Determine the (x, y) coordinate at the center of the cell enclosing the given text.  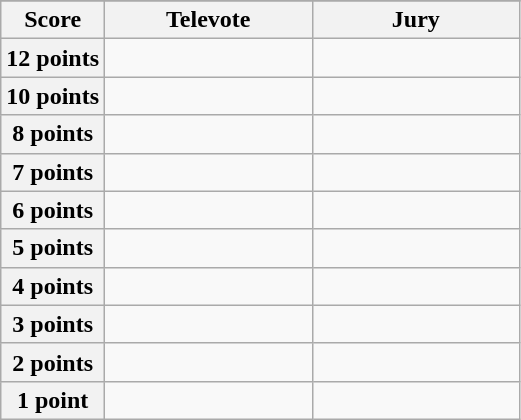
6 points (53, 210)
3 points (53, 324)
Score (53, 20)
8 points (53, 134)
Jury (416, 20)
4 points (53, 286)
Televote (209, 20)
10 points (53, 96)
1 point (53, 400)
2 points (53, 362)
5 points (53, 248)
12 points (53, 58)
7 points (53, 172)
